Detect which cell encompasses the target text, then output its [X, Y] center coordinate. 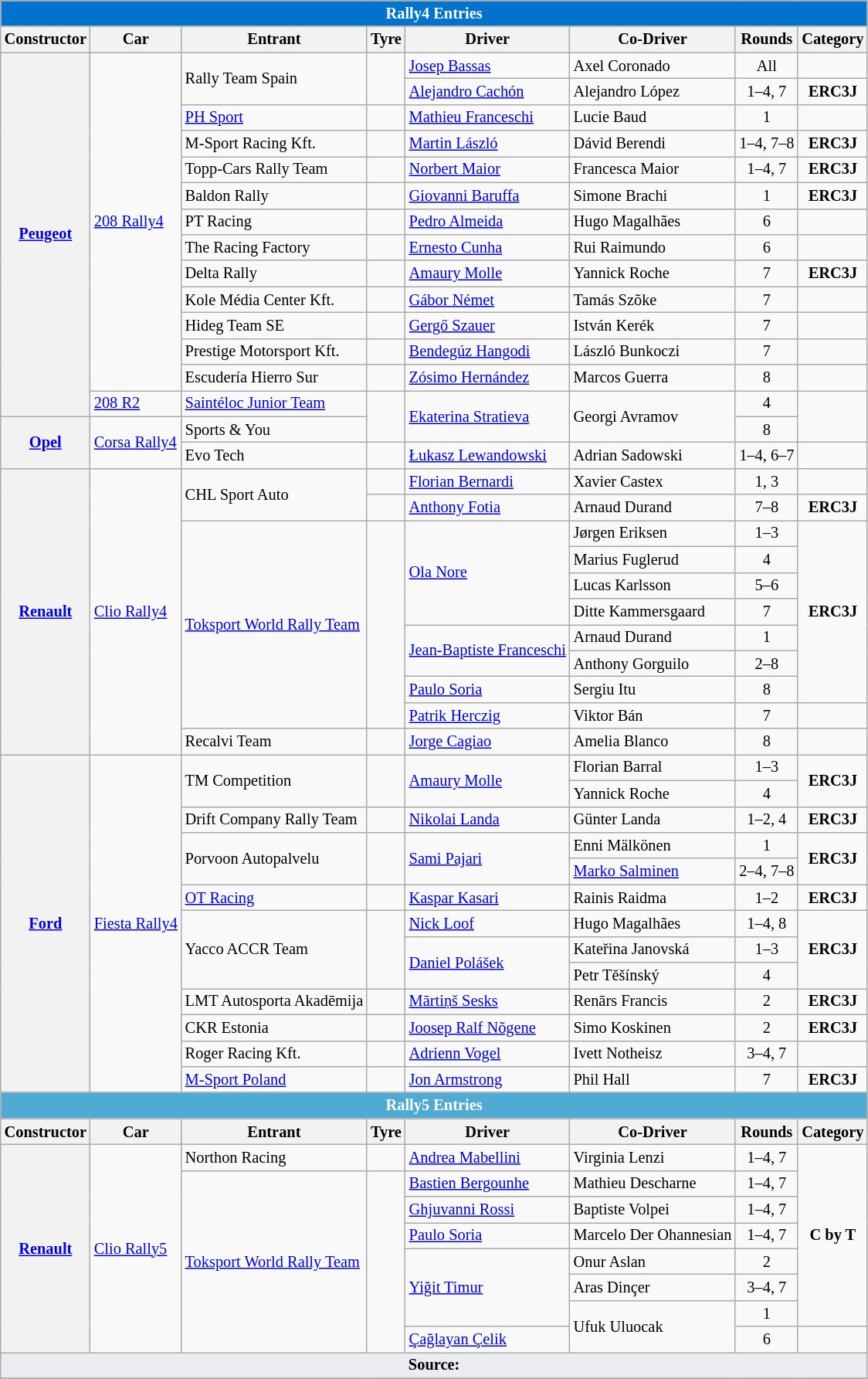
Ivett Notheisz [653, 1054]
Jon Armstrong [488, 1079]
Virginia Lenzi [653, 1157]
Recalvi Team [274, 742]
Marcos Guerra [653, 378]
Kaspar Kasari [488, 898]
Sports & You [274, 430]
Marko Salminen [653, 871]
Tamás Szõke [653, 300]
Ufuk Uluocak [653, 1326]
Hideg Team SE [274, 325]
Amelia Blanco [653, 742]
208 Rally4 [136, 222]
Bastien Bergounhe [488, 1184]
Porvoon Autopalvelu [274, 858]
Ekaterina Stratieva [488, 416]
Simone Brachi [653, 195]
László Bunkoczi [653, 352]
Xavier Castex [653, 481]
Anthony Fotia [488, 508]
1–2 [766, 898]
Rally Team Spain [274, 79]
Zósimo Hernández [488, 378]
Georgi Avramov [653, 416]
Marius Fuglerud [653, 559]
CKR Estonia [274, 1027]
M-Sport Racing Kft. [274, 144]
Topp-Cars Rally Team [274, 169]
Saintéloc Junior Team [274, 403]
Nick Loof [488, 923]
Lucie Baud [653, 117]
Łukasz Lewandowski [488, 455]
Clio Rally5 [136, 1248]
Alejandro Cachón [488, 91]
1–2, 4 [766, 820]
CHL Sport Auto [274, 494]
Baldon Rally [274, 195]
Renārs Francis [653, 1001]
István Kerék [653, 325]
Mathieu Descharne [653, 1184]
2–4, 7–8 [766, 871]
Gábor Német [488, 300]
Jean-Baptiste Franceschi [488, 650]
Francesca Maior [653, 169]
OT Racing [274, 898]
Bendegúz Hangodi [488, 352]
1, 3 [766, 481]
Enni Mälkönen [653, 845]
Corsa Rally4 [136, 442]
7–8 [766, 508]
Ghjuvanni Rossi [488, 1210]
Evo Tech [274, 455]
Simo Koskinen [653, 1027]
Ford [46, 923]
Clio Rally4 [136, 611]
Florian Barral [653, 767]
Viktor Bán [653, 715]
All [766, 66]
Onur Aslan [653, 1262]
TM Competition [274, 780]
Opel [46, 442]
Adrian Sadowski [653, 455]
Alejandro López [653, 91]
LMT Autosporta Akadēmija [274, 1001]
Rui Raimundo [653, 247]
Delta Rally [274, 273]
Mārtiņš Sesks [488, 1001]
Ditte Kammersgaard [653, 611]
Petr Těšínský [653, 976]
Yiğit Timur [488, 1287]
PH Sport [274, 117]
Joosep Ralf Nõgene [488, 1027]
PT Racing [274, 222]
Drift Company Rally Team [274, 820]
Daniel Polášek [488, 963]
Ernesto Cunha [488, 247]
Fiesta Rally4 [136, 923]
208 R2 [136, 403]
Günter Landa [653, 820]
5–6 [766, 586]
Escudería Hierro Sur [274, 378]
Source: [434, 1365]
Kateřina Janovská [653, 949]
Kole Média Center Kft. [274, 300]
Nikolai Landa [488, 820]
Rainis Raidma [653, 898]
Yacco ACCR Team [274, 949]
Gergő Szauer [488, 325]
Jorge Cagiao [488, 742]
Josep Bassas [488, 66]
Dávid Berendi [653, 144]
1–4, 6–7 [766, 455]
1–4, 8 [766, 923]
1–4, 7–8 [766, 144]
Florian Bernardi [488, 481]
Martin László [488, 144]
Baptiste Volpei [653, 1210]
Aras Dinçer [653, 1288]
Peugeot [46, 235]
Marcelo Der Ohannesian [653, 1235]
Lucas Karlsson [653, 586]
Norbert Maior [488, 169]
Mathieu Franceschi [488, 117]
Rally4 Entries [434, 13]
Rally5 Entries [434, 1106]
Roger Racing Kft. [274, 1054]
Patrik Herczig [488, 715]
Adrienn Vogel [488, 1054]
Çağlayan Çelik [488, 1340]
Anthony Gorguilo [653, 664]
Andrea Mabellini [488, 1157]
Ola Nore [488, 572]
M-Sport Poland [274, 1079]
C by T [832, 1235]
Sami Pajari [488, 858]
Prestige Motorsport Kft. [274, 352]
Axel Coronado [653, 66]
Pedro Almeida [488, 222]
Northon Racing [274, 1157]
Sergiu Itu [653, 689]
Phil Hall [653, 1079]
2–8 [766, 664]
The Racing Factory [274, 247]
Jørgen Eriksen [653, 533]
Giovanni Baruffa [488, 195]
